From the cell containing the given text, extract its center point as [x, y] coordinate. 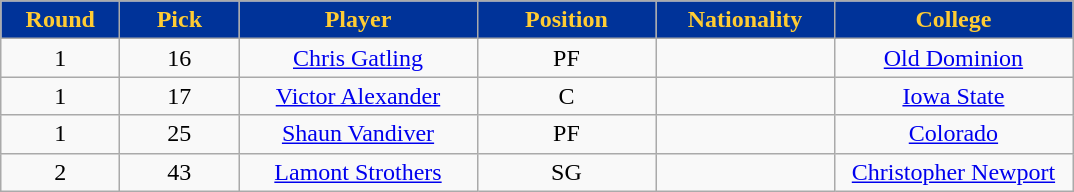
SG [566, 172]
Christopher Newport [953, 172]
Player [358, 20]
Victor Alexander [358, 96]
Lamont Strothers [358, 172]
Chris Gatling [358, 58]
College [953, 20]
Old Dominion [953, 58]
Nationality [746, 20]
Pick [180, 20]
C [566, 96]
43 [180, 172]
17 [180, 96]
Iowa State [953, 96]
Position [566, 20]
25 [180, 134]
Round [60, 20]
2 [60, 172]
Shaun Vandiver [358, 134]
Colorado [953, 134]
16 [180, 58]
